Determine the (X, Y) coordinate at the center of the cell enclosing the given text.  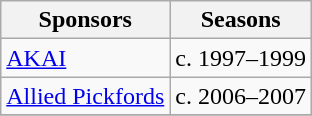
Allied Pickfords (86, 96)
Sponsors (86, 20)
c. 1997–1999 (241, 58)
AKAI (86, 58)
Seasons (241, 20)
c. 2006–2007 (241, 96)
